From the cell containing the given text, extract its center point as (X, Y) coordinate. 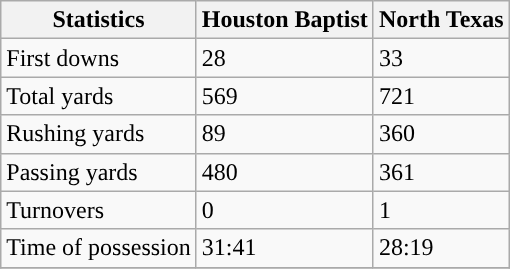
31:41 (284, 248)
721 (441, 96)
360 (441, 134)
28 (284, 58)
North Texas (441, 20)
569 (284, 96)
89 (284, 134)
1 (441, 210)
Time of possession (99, 248)
0 (284, 210)
Total yards (99, 96)
28:19 (441, 248)
Passing yards (99, 172)
Statistics (99, 20)
33 (441, 58)
First downs (99, 58)
361 (441, 172)
Houston Baptist (284, 20)
Rushing yards (99, 134)
480 (284, 172)
Turnovers (99, 210)
